Locate the cell with the specified text and output its (X, Y) center coordinate. 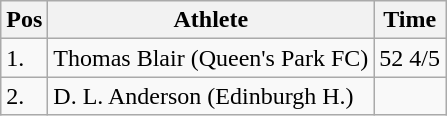
D. L. Anderson (Edinburgh H.) (211, 96)
1. (24, 58)
Time (410, 20)
Pos (24, 20)
Athlete (211, 20)
Thomas Blair (Queen's Park FC) (211, 58)
2. (24, 96)
52 4/5 (410, 58)
